Find where the given text appears and provide that cell's center as [x, y] coordinate. 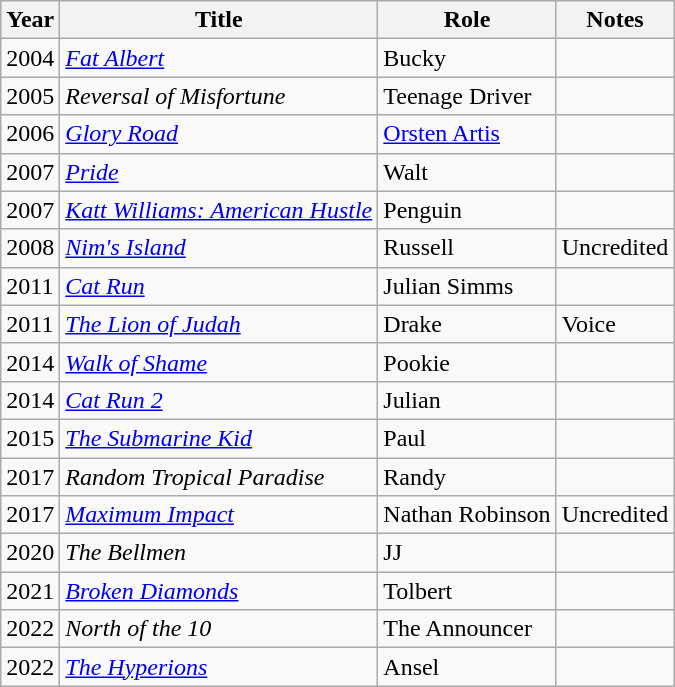
Walk of Shame [219, 362]
Katt Williams: American Hustle [219, 210]
Cat Run 2 [219, 400]
Teenage Driver [467, 96]
The Bellmen [219, 553]
Pookie [467, 362]
Drake [467, 324]
2004 [30, 58]
Julian Simms [467, 286]
JJ [467, 553]
The Lion of Judah [219, 324]
North of the 10 [219, 629]
Ansel [467, 667]
Pride [219, 172]
The Submarine Kid [219, 438]
Title [219, 20]
Role [467, 20]
2008 [30, 248]
Fat Albert [219, 58]
Penguin [467, 210]
2021 [30, 591]
Julian [467, 400]
Glory Road [219, 134]
Bucky [467, 58]
Random Tropical Paradise [219, 477]
Randy [467, 477]
Paul [467, 438]
Maximum Impact [219, 515]
2005 [30, 96]
Reversal of Misfortune [219, 96]
Nathan Robinson [467, 515]
The Hyperions [219, 667]
The Announcer [467, 629]
Year [30, 20]
Broken Diamonds [219, 591]
Walt [467, 172]
Cat Run [219, 286]
2006 [30, 134]
Russell [467, 248]
2020 [30, 553]
2015 [30, 438]
Notes [615, 20]
Orsten Artis [467, 134]
Voice [615, 324]
Nim's Island [219, 248]
Tolbert [467, 591]
